Determine the [x, y] coordinate at the center of the cell enclosing the given text.  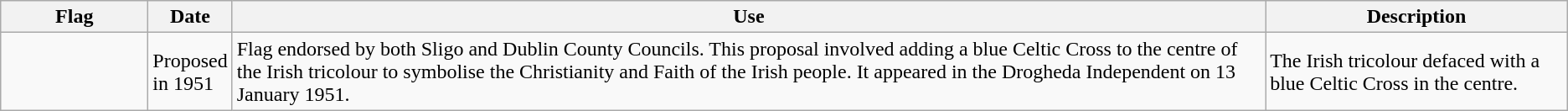
Description [1417, 17]
Proposed in 1951 [190, 71]
Flag [75, 17]
Use [749, 17]
Date [190, 17]
The Irish tricolour defaced with a blue Celtic Cross in the centre. [1417, 71]
